Provide the [x, y] coordinate of the cell's center where the given text is located.  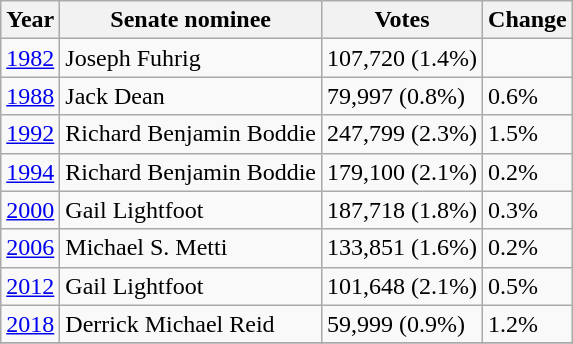
1992 [30, 134]
2006 [30, 248]
Derrick Michael Reid [191, 324]
0.3% [528, 210]
Jack Dean [191, 96]
Votes [402, 20]
2012 [30, 286]
179,100 (2.1%) [402, 172]
133,851 (1.6%) [402, 248]
2000 [30, 210]
187,718 (1.8%) [402, 210]
101,648 (2.1%) [402, 286]
59,999 (0.9%) [402, 324]
Year [30, 20]
1.2% [528, 324]
2018 [30, 324]
79,997 (0.8%) [402, 96]
247,799 (2.3%) [402, 134]
Joseph Fuhrig [191, 58]
0.5% [528, 286]
1.5% [528, 134]
Senate nominee [191, 20]
Change [528, 20]
0.6% [528, 96]
Michael S. Metti [191, 248]
1982 [30, 58]
1988 [30, 96]
1994 [30, 172]
107,720 (1.4%) [402, 58]
